Output the [X, Y] coordinate of the center of the cell containing the given text.  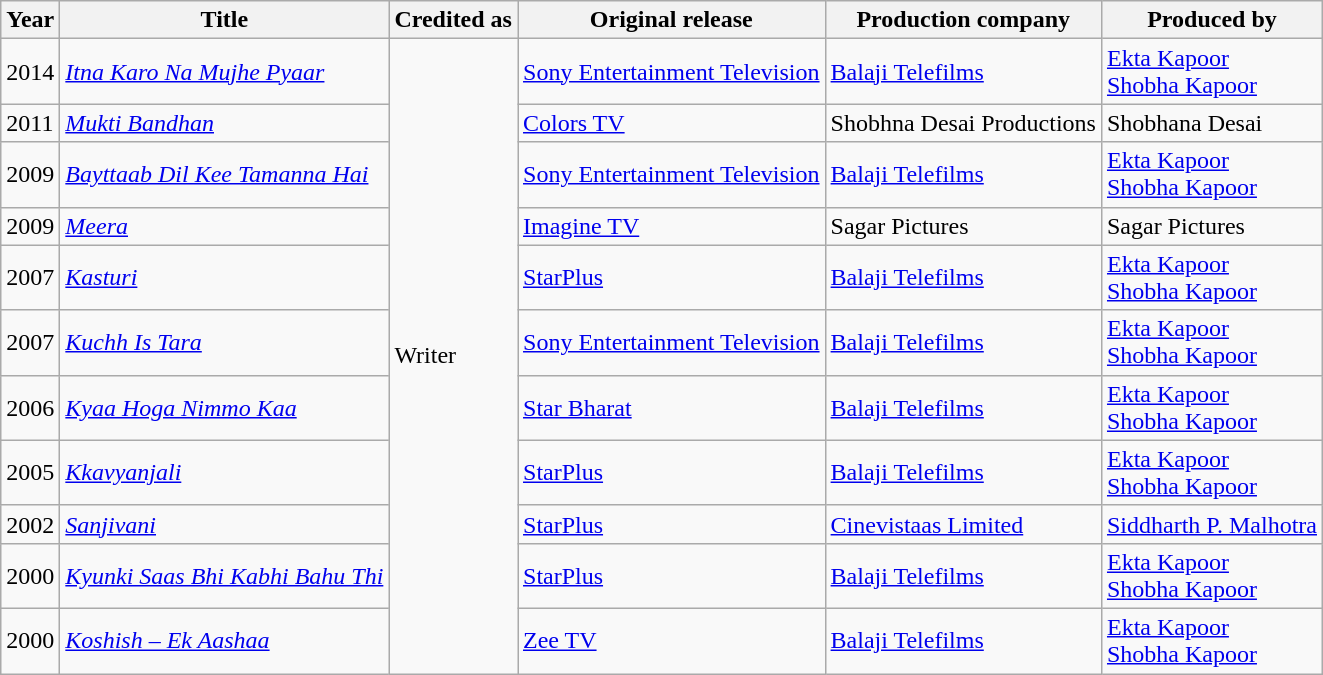
Shobhana Desai [1212, 123]
Imagine TV [672, 226]
Colors TV [672, 123]
Cinevistaas Limited [963, 524]
Kuchh Is Tara [224, 342]
Sanjivani [224, 524]
Kyaa Hoga Nimmo Kaa [224, 408]
Kasturi [224, 278]
Star Bharat [672, 408]
Credited as [454, 20]
Writer [454, 356]
Siddharth P. Malhotra [1212, 524]
Production company [963, 20]
Zee TV [672, 640]
2014 [30, 72]
2011 [30, 123]
Original release [672, 20]
Produced by [1212, 20]
Title [224, 20]
Kyunki Saas Bhi Kabhi Bahu Thi [224, 576]
Year [30, 20]
Koshish – Ek Aashaa [224, 640]
2002 [30, 524]
Mukti Bandhan [224, 123]
Itna Karo Na Mujhe Pyaar [224, 72]
Meera [224, 226]
2005 [30, 472]
Shobhna Desai Productions [963, 123]
Kkavyanjali [224, 472]
Bayttaab Dil Kee Tamanna Hai [224, 174]
2006 [30, 408]
